For the text-containing cell, return its midpoint in (X, Y) coordinate format. 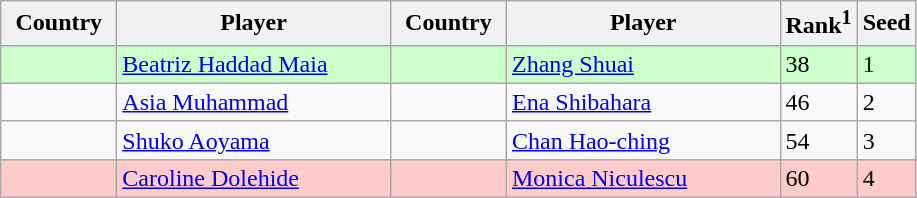
Beatriz Haddad Maia (254, 64)
Rank1 (818, 24)
60 (818, 178)
Chan Hao-ching (643, 140)
1 (886, 64)
46 (818, 102)
Asia Muhammad (254, 102)
Ena Shibahara (643, 102)
Seed (886, 24)
Shuko Aoyama (254, 140)
Zhang Shuai (643, 64)
4 (886, 178)
3 (886, 140)
54 (818, 140)
38 (818, 64)
Monica Niculescu (643, 178)
Caroline Dolehide (254, 178)
2 (886, 102)
